Provide the (x, y) coordinate of the cell's center where the given text is located.  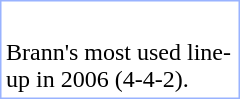
Brann's most used line-up in 2006 (4-4-2). (120, 66)
